Find where the given text appears and provide that cell's center as [X, Y] coordinate. 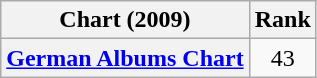
43 [282, 58]
Rank [282, 20]
Chart (2009) [125, 20]
German Albums Chart [125, 58]
